Return (x, y) of the center of cell containing provided text 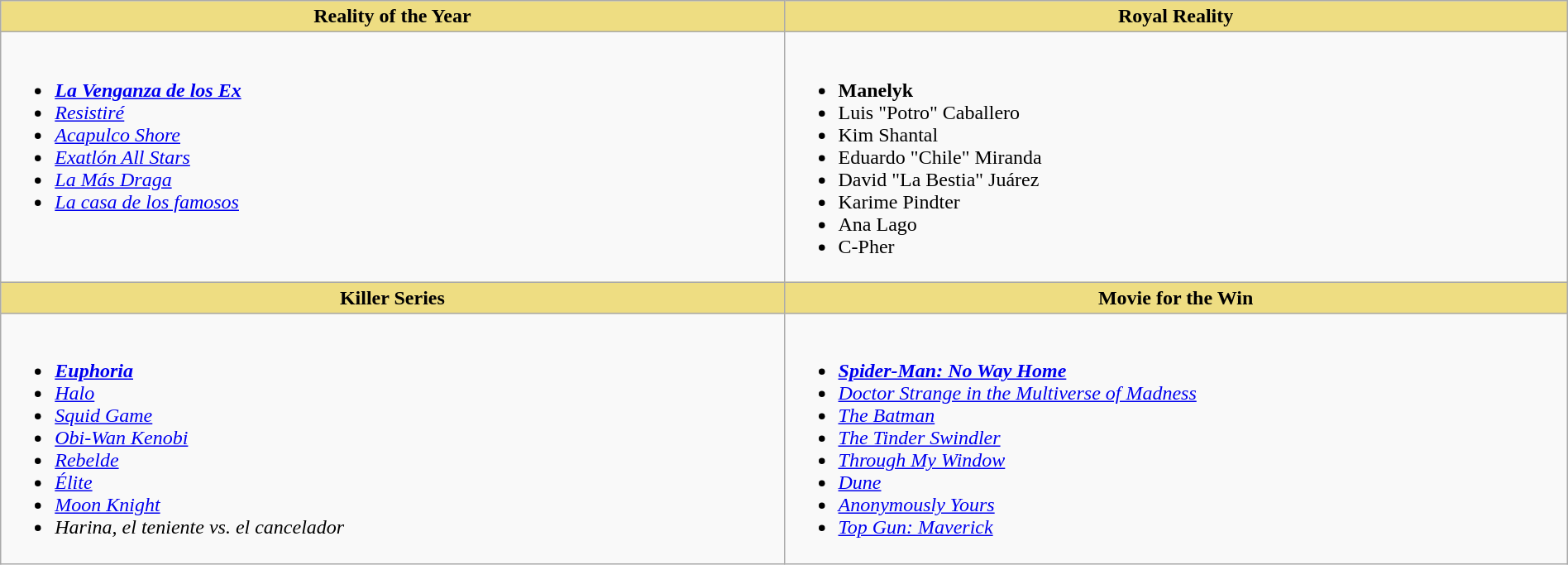
Killer Series (392, 298)
Reality of the Year (392, 17)
ManelykLuis "Potro" CaballeroKim ShantalEduardo "Chile" MirandaDavid "La Bestia" JuárezKarime PindterAna LagoC-Pher (1176, 157)
Movie for the Win (1176, 298)
EuphoriaHaloSquid GameObi-Wan KenobiRebeldeÉliteMoon KnightHarina, el teniente vs. el cancelador (392, 438)
Royal Reality (1176, 17)
La Venganza de los ExResistiréAcapulco ShoreExatlón All StarsLa Más DragaLa casa de los famosos (392, 157)
